Find where the given text appears and provide that cell's center as [x, y] coordinate. 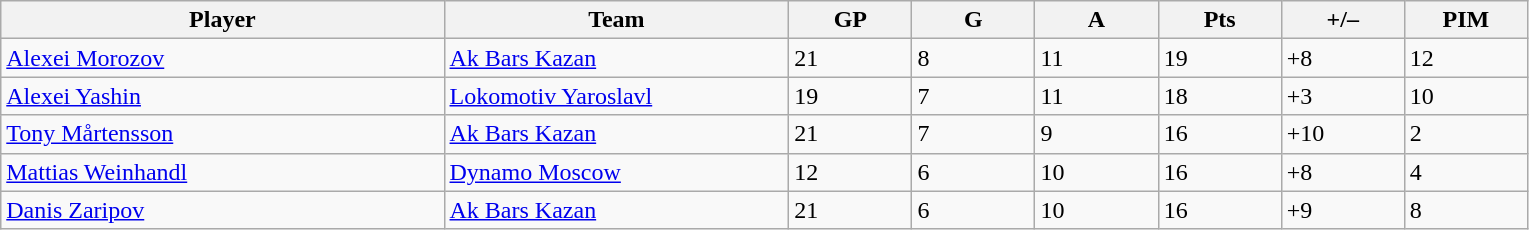
Dynamo Moscow [616, 172]
+3 [1342, 96]
Pts [1220, 20]
+/– [1342, 20]
Alexei Morozov [222, 58]
9 [1096, 134]
Alexei Yashin [222, 96]
Team [616, 20]
PIM [1466, 20]
4 [1466, 172]
+10 [1342, 134]
Danis Zaripov [222, 210]
Lokomotiv Yaroslavl [616, 96]
+9 [1342, 210]
Mattias Weinhandl [222, 172]
18 [1220, 96]
2 [1466, 134]
Player [222, 20]
G [974, 20]
Tony Mårtensson [222, 134]
A [1096, 20]
GP [850, 20]
